Output the (X, Y) coordinate of the center of the cell containing the given text.  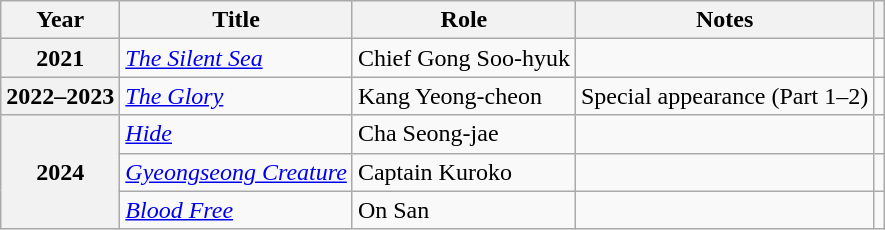
Blood Free (236, 210)
2022–2023 (60, 96)
Title (236, 20)
2024 (60, 172)
Kang Yeong-cheon (464, 96)
Gyeongseong Creature (236, 172)
Chief Gong Soo-hyuk (464, 58)
On San (464, 210)
The Glory (236, 96)
Year (60, 20)
Cha Seong-jae (464, 134)
The Silent Sea (236, 58)
Role (464, 20)
Notes (724, 20)
Special appearance (Part 1–2) (724, 96)
Hide (236, 134)
2021 (60, 58)
Captain Kuroko (464, 172)
